From the cell containing the given text, extract its center point as [X, Y] coordinate. 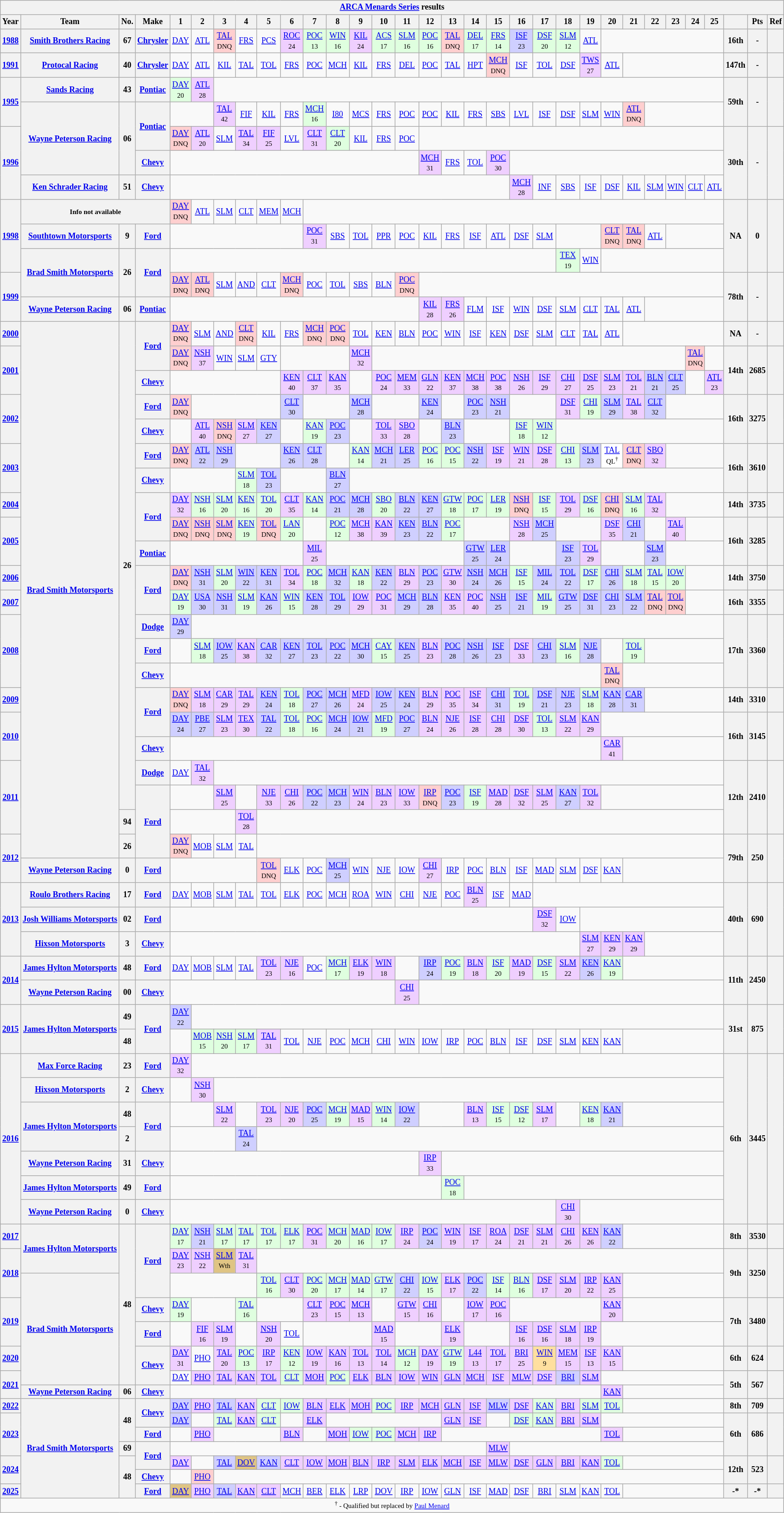
TAL15 [655, 578]
DAY31 [180, 1358]
11th [736, 980]
KIL28 [430, 309]
Pts [757, 22]
BLN16 [522, 1285]
KIL24 [361, 41]
TOL34 [292, 578]
ISF14 [498, 1285]
2006 [11, 578]
DSF28 [544, 456]
MIL24 [544, 578]
BLN25 [475, 895]
IOW15 [430, 1285]
KEN16 [246, 504]
2023 [11, 1434]
DSF25 [590, 382]
KEN19 [246, 529]
CHI31 [498, 700]
TOL20 [269, 504]
79th [736, 858]
DAY23 [180, 1261]
MCH12 [407, 1358]
ACS17 [384, 41]
KAN28 [612, 700]
WIN15 [292, 602]
3310 [757, 700]
LER19 [498, 504]
43 [127, 90]
TAL17 [246, 1237]
3355 [757, 602]
5 [269, 22]
2004 [11, 504]
3145 [757, 736]
KAN26 [269, 602]
7th [736, 1322]
FLM [475, 309]
CHI13 [568, 456]
BLN18 [475, 968]
3480 [757, 1322]
KAN35 [337, 382]
I80 [337, 114]
KAN27 [568, 797]
69 [127, 1448]
19 [590, 22]
GTW19 [453, 1358]
MIL19 [544, 602]
BLN28 [430, 602]
WIN14 [384, 1114]
INF [544, 187]
IOW21 [361, 724]
TOL28 [246, 822]
IRP22 [590, 1285]
1 [180, 22]
ISF34 [475, 700]
MCH24 [337, 724]
MCH23 [337, 797]
MEM33 [407, 382]
250 [757, 858]
DSF12 [522, 1114]
DSF20 [544, 41]
NJE16 [292, 968]
TAL16 [246, 1310]
2013 [11, 919]
2011 [11, 797]
8 [337, 22]
2024 [11, 1470]
† - Qualified but replaced by Paul Menard [392, 1505]
MFD24 [361, 700]
CAR29 [225, 700]
MFD19 [384, 724]
POC21 [337, 504]
3250 [757, 1273]
CAY15 [384, 651]
ATL23 [714, 382]
CLT32 [655, 407]
TEX30 [246, 724]
L4413 [475, 1358]
NSH30 [202, 1090]
MIL25 [315, 554]
PCS [269, 41]
Team [70, 22]
IRP17 [269, 1358]
ROA24 [498, 1237]
ATL22 [202, 456]
GLN22 [430, 382]
1995 [11, 102]
2005 [11, 541]
POC19 [453, 968]
2450 [757, 980]
TOL14 [384, 1358]
21 [634, 22]
NSH24 [475, 578]
IRP33 [430, 1163]
KAN15 [612, 1358]
Ref [776, 22]
59th [736, 102]
MOB15 [202, 1041]
BER [315, 1491]
CHI28 [498, 724]
POC28 [453, 651]
FIF25 [269, 139]
LER24 [498, 554]
MCH31 [430, 163]
BLN13 [475, 1114]
9th [736, 1273]
DAY20 [180, 90]
3735 [757, 504]
GTW15 [407, 1310]
24 [695, 22]
709 [757, 1406]
78th [736, 297]
ISF21 [522, 602]
TAL29 [246, 700]
CLT31 [315, 139]
TAL24 [246, 1139]
KAN18 [361, 578]
CAR32 [269, 651]
40th [736, 919]
00 [127, 993]
2008 [11, 651]
NJE20 [292, 1114]
Josh Williams Motorsports [70, 919]
NSH16 [202, 504]
Year [11, 22]
ROA [361, 895]
624 [757, 1358]
NSH25 [498, 602]
KEN12 [292, 1358]
KEN31 [269, 578]
TOL21 [634, 382]
MCH30 [361, 651]
14 [475, 22]
ISF20 [498, 968]
3285 [757, 541]
KAN25 [612, 1285]
TAL34 [246, 139]
686 [757, 1434]
ARCA Menards Series results [392, 7]
Smith Brothers Racing [70, 41]
4 [246, 22]
IOW19 [315, 1358]
CLT20 [337, 139]
KEN35 [453, 602]
CHI30 [568, 1212]
CHI16 [430, 1310]
KAN20 [612, 1310]
31 [127, 1163]
ISF29 [544, 382]
TOL32 [590, 797]
2410 [757, 797]
2000 [11, 334]
30th [736, 163]
CHIDNQ [612, 504]
KEN37 [453, 382]
HPT [475, 65]
GTY [269, 358]
KEN25 [407, 651]
3275 [757, 419]
CHI19 [590, 407]
CLT25 [675, 382]
POC30 [498, 163]
18 [568, 22]
KAN38 [246, 651]
LRP [361, 1491]
2007 [11, 602]
SBO32 [655, 456]
CHI22 [407, 1285]
MAD14 [361, 1285]
16 [522, 22]
7 [315, 22]
2021 [11, 1385]
CLT28 [315, 456]
ATL20 [202, 139]
MAD16 [361, 1237]
22 [655, 22]
CLT35 [292, 504]
Southtown Motorsports [70, 236]
Ken Schrader Racing [70, 187]
TALQL† [612, 456]
CHI21 [634, 529]
1996 [11, 163]
2019 [11, 1322]
2025 [11, 1491]
LAN20 [292, 529]
2003 [11, 468]
BLN21 [655, 382]
POC20 [315, 1285]
USA30 [202, 602]
SLMWth [225, 1261]
SLM21 [544, 1237]
DSF30 [522, 724]
BRI25 [522, 1358]
1991 [11, 65]
567 [757, 1385]
2009 [11, 700]
875 [757, 1029]
DAY24 [180, 724]
TAL22 [269, 724]
2001 [11, 370]
CHI25 [407, 993]
12 [430, 22]
25 [714, 22]
DSF15 [544, 968]
2010 [11, 736]
2022 [11, 1406]
KAN22 [612, 1237]
Make [153, 22]
GTW17 [384, 1285]
MCH20 [337, 1237]
GTW30 [453, 578]
NJE26 [453, 724]
IOW29 [361, 602]
TOL33 [384, 431]
40 [127, 65]
NJE28 [590, 651]
02 [127, 919]
DEL17 [475, 41]
3750 [757, 578]
NSH29 [225, 456]
11 [407, 22]
1998 [11, 236]
2020 [11, 1358]
TAL20 [225, 1358]
POC38 [498, 382]
ISF17 [475, 1237]
PPR [384, 236]
Info not available [95, 212]
CAR41 [612, 749]
Sands Racing [70, 90]
ATL40 [202, 431]
No. [127, 22]
GTW18 [453, 504]
KAN39 [384, 529]
17th [736, 651]
DAY29 [180, 627]
3360 [757, 651]
2015 [11, 1029]
DEL [407, 65]
KEN18 [590, 1114]
NJE23 [568, 700]
10 [384, 22]
SLM12 [568, 41]
2017 [11, 1237]
MCH21 [384, 456]
3610 [757, 468]
ISF18 [522, 431]
5th [736, 1385]
LER25 [407, 456]
KEN29 [612, 944]
KEN22 [384, 578]
MCH19 [337, 1114]
IRP19 [590, 1334]
1988 [11, 41]
20 [612, 22]
DAY17 [180, 1237]
2016 [11, 1139]
POC25 [315, 1114]
690 [757, 919]
1999 [11, 297]
Max Force Racing [70, 1066]
WIN16 [337, 41]
FIF [246, 114]
3445 [757, 1139]
2018 [11, 1273]
TOL16 [269, 1285]
TEX19 [568, 260]
DAY22 [180, 1017]
67 [127, 41]
94 [127, 822]
TOL22 [568, 578]
MCH13 [361, 1310]
FRS14 [498, 41]
SBO28 [407, 431]
MAD28 [498, 797]
POC40 [475, 602]
WIN21 [522, 456]
31st [736, 1029]
2014 [11, 980]
BLN24 [430, 724]
WIN19 [453, 1237]
WIN12 [544, 431]
SLMDNQ [225, 529]
MEM [269, 212]
TWS27 [590, 65]
TAL40 [675, 529]
IOW20 [675, 578]
NJE33 [269, 797]
FRS26 [453, 309]
MAD19 [522, 968]
MCH29 [407, 602]
DSF33 [522, 651]
FIF16 [202, 1334]
CAR31 [634, 700]
BLN27 [337, 480]
3530 [757, 1237]
KAN16 [337, 1358]
POC12 [337, 529]
WIN22 [246, 578]
MCS [361, 114]
TAL38 [634, 407]
KEN40 [292, 382]
523 [757, 1470]
IOW22 [407, 1114]
KEN28 [315, 602]
WIN24 [361, 797]
ATL28 [202, 90]
Protocal Racing [70, 65]
IOW33 [407, 797]
13 [453, 22]
NSH28 [522, 529]
ROC24 [292, 41]
KEN23 [407, 529]
Roulo Brothers Racing [70, 895]
SBO20 [384, 504]
ISF28 [475, 724]
TAL42 [225, 114]
2685 [757, 370]
KAN21 [612, 1114]
15 [498, 22]
ISF13 [590, 1358]
NSH37 [202, 358]
PBE27 [202, 724]
2012 [11, 858]
CLT37 [315, 382]
WIN9 [544, 1358]
MEM15 [568, 1358]
6 [292, 22]
CLT23 [315, 1310]
2002 [11, 419]
MCH16 [315, 114]
POC35 [453, 700]
DSF35 [612, 529]
147th [736, 65]
IRPDNQ [430, 797]
ISF16 [522, 1334]
51 [127, 187]
SLM29 [612, 407]
WIN18 [384, 968]
